Locate the cell with the specified text and output its (x, y) center coordinate. 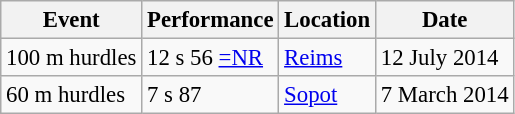
60 m hurdles (72, 95)
Performance (210, 20)
12 July 2014 (444, 58)
12 s 56 =NR (210, 58)
Event (72, 20)
100 m hurdles (72, 58)
Sopot (328, 95)
Location (328, 20)
Date (444, 20)
7 March 2014 (444, 95)
Reims (328, 58)
7 s 87 (210, 95)
